Return the (x, y) coordinate for the center point of the cell that contains the specified text.  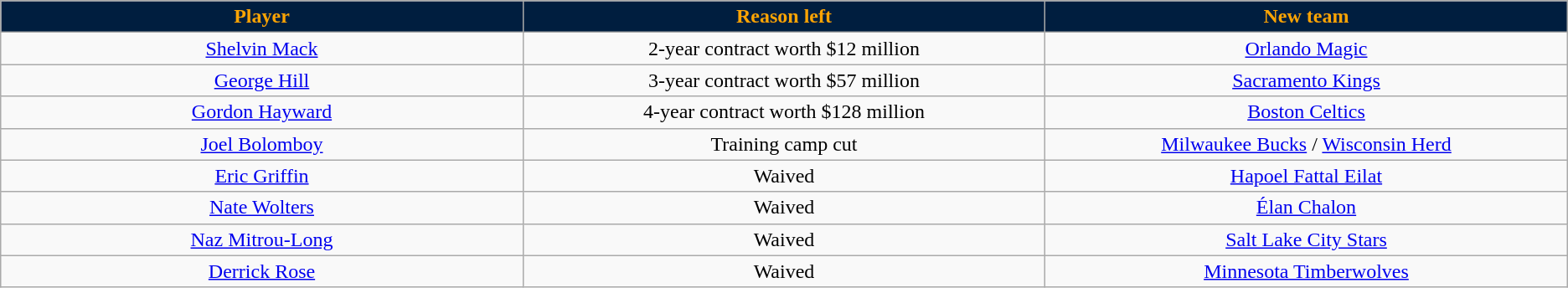
Orlando Magic (1307, 49)
Salt Lake City Stars (1307, 239)
Player (261, 17)
Nate Wolters (261, 208)
Reason left (784, 17)
Gordon Hayward (261, 112)
George Hill (261, 80)
3-year contract worth $57 million (784, 80)
Derrick Rose (261, 271)
Élan Chalon (1307, 208)
Training camp cut (784, 144)
Naz Mitrou-Long (261, 239)
4-year contract worth $128 million (784, 112)
Shelvin Mack (261, 49)
Sacramento Kings (1307, 80)
Hapoel Fattal Eilat (1307, 176)
Boston Celtics (1307, 112)
2-year contract worth $12 million (784, 49)
Milwaukee Bucks / Wisconsin Herd (1307, 144)
Joel Bolomboy (261, 144)
Eric Griffin (261, 176)
New team (1307, 17)
Minnesota Timberwolves (1307, 271)
